Provide the [X, Y] coordinate of the cell's center where the given text is located.  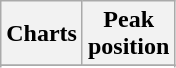
Peakposition [128, 34]
Charts [42, 34]
